Search for the cell housing the specified text and yield its (X, Y) center coordinate. 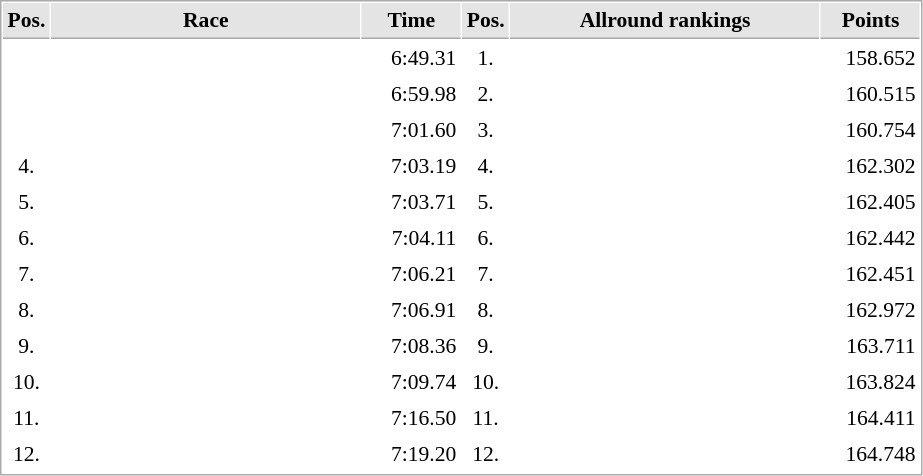
7:03.71 (412, 201)
7:08.36 (412, 345)
7:03.19 (412, 165)
7:06.91 (412, 309)
162.302 (870, 165)
164.748 (870, 453)
160.515 (870, 93)
Race (206, 21)
Time (412, 21)
7:16.50 (412, 417)
Points (870, 21)
164.411 (870, 417)
7:01.60 (412, 129)
162.451 (870, 273)
Allround rankings (666, 21)
160.754 (870, 129)
162.442 (870, 237)
6:59.98 (412, 93)
163.824 (870, 381)
2. (486, 93)
1. (486, 57)
7:04.11 (412, 237)
162.972 (870, 309)
6:49.31 (412, 57)
3. (486, 129)
158.652 (870, 57)
162.405 (870, 201)
163.711 (870, 345)
7:09.74 (412, 381)
7:19.20 (412, 453)
7:06.21 (412, 273)
